Output the (X, Y) coordinate of the center of the cell containing the given text.  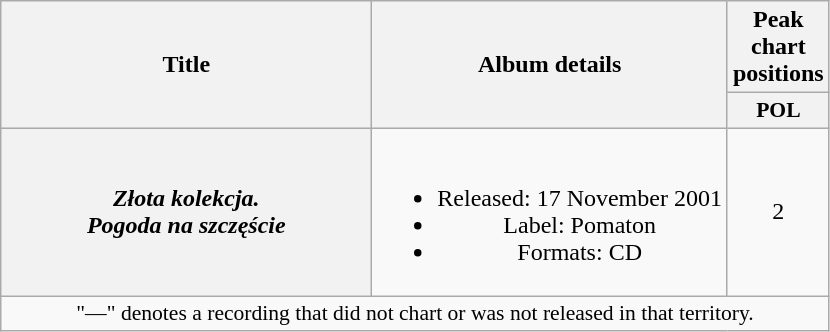
Released: 17 November 2001Label: PomatonFormats: CD (550, 212)
POL (778, 111)
Album details (550, 65)
Złota kolekcja.Pogoda na szczęście (186, 212)
2 (778, 212)
Peak chart positions (778, 47)
"—" denotes a recording that did not chart or was not released in that territory. (415, 314)
Title (186, 65)
